Search for the cell housing the specified text and yield its (x, y) center coordinate. 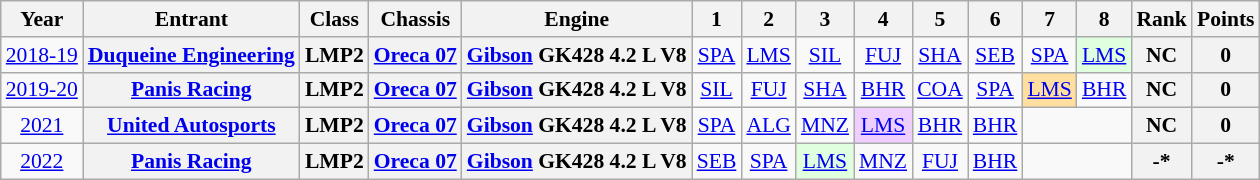
4 (883, 19)
Year (42, 19)
5 (940, 19)
8 (1104, 19)
Class (334, 19)
6 (996, 19)
2 (768, 19)
Duqueine Engineering (192, 55)
2022 (42, 162)
Points (1226, 19)
7 (1050, 19)
Entrant (192, 19)
2018-19 (42, 55)
United Autosports (192, 126)
Rank (1162, 19)
ALG (768, 126)
1 (717, 19)
COA (940, 90)
Chassis (416, 19)
3 (825, 19)
Engine (577, 19)
2019-20 (42, 90)
2021 (42, 126)
